Detect which cell encompasses the target text, then output its (x, y) center coordinate. 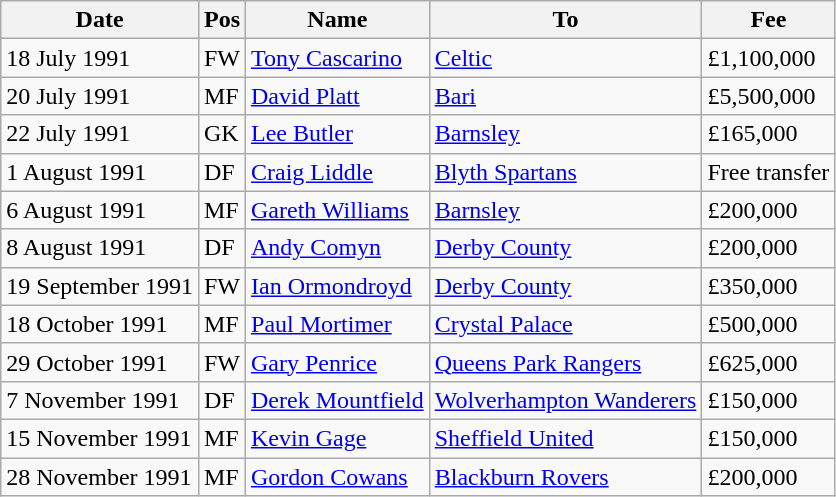
22 July 1991 (100, 134)
Free transfer (768, 172)
Paul Mortimer (338, 324)
Sheffield United (566, 438)
Craig Liddle (338, 172)
28 November 1991 (100, 477)
Wolverhampton Wanderers (566, 400)
David Platt (338, 96)
15 November 1991 (100, 438)
Blackburn Rovers (566, 477)
Gary Penrice (338, 362)
Celtic (566, 58)
GK (222, 134)
Blyth Spartans (566, 172)
1 August 1991 (100, 172)
Kevin Gage (338, 438)
Name (338, 20)
8 August 1991 (100, 248)
To (566, 20)
£500,000 (768, 324)
Date (100, 20)
7 November 1991 (100, 400)
18 July 1991 (100, 58)
Pos (222, 20)
Ian Ormondroyd (338, 286)
£5,500,000 (768, 96)
19 September 1991 (100, 286)
Queens Park Rangers (566, 362)
29 October 1991 (100, 362)
20 July 1991 (100, 96)
£165,000 (768, 134)
Fee (768, 20)
£350,000 (768, 286)
£1,100,000 (768, 58)
£625,000 (768, 362)
Gordon Cowans (338, 477)
Gareth Williams (338, 210)
Tony Cascarino (338, 58)
6 August 1991 (100, 210)
Derek Mountfield (338, 400)
Andy Comyn (338, 248)
Bari (566, 96)
Lee Butler (338, 134)
Crystal Palace (566, 324)
18 October 1991 (100, 324)
